Output the (X, Y) coordinate of the center of the cell containing the given text.  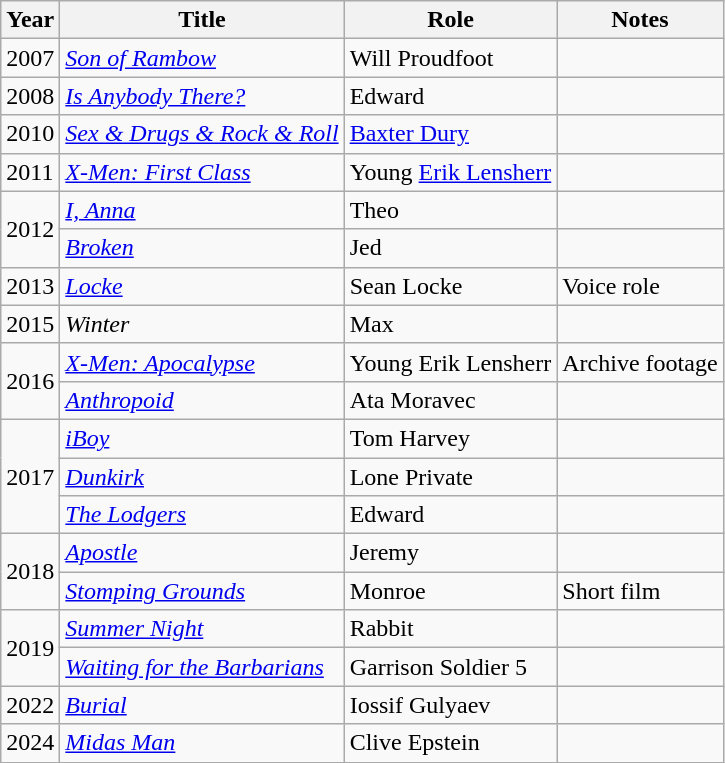
Voice role (640, 286)
Monroe (450, 591)
Baxter Dury (450, 134)
Dunkirk (202, 477)
Jed (450, 248)
Max (450, 324)
Year (30, 20)
The Lodgers (202, 515)
Ata Moravec (450, 400)
Broken (202, 248)
Locke (202, 286)
Winter (202, 324)
Iossif Gulyaev (450, 705)
2007 (30, 58)
2010 (30, 134)
Summer Night (202, 629)
iBoy (202, 438)
Burial (202, 705)
Sex & Drugs & Rock & Roll (202, 134)
Waiting for the Barbarians (202, 667)
2016 (30, 381)
2018 (30, 572)
Title (202, 20)
Apostle (202, 553)
2008 (30, 96)
I, Anna (202, 210)
Clive Epstein (450, 743)
X-Men: Apocalypse (202, 362)
Stomping Grounds (202, 591)
Tom Harvey (450, 438)
2019 (30, 648)
Lone Private (450, 477)
Will Proudfoot (450, 58)
Sean Locke (450, 286)
Son of Rambow (202, 58)
2013 (30, 286)
Is Anybody There? (202, 96)
2012 (30, 229)
Short film (640, 591)
Anthropoid (202, 400)
Notes (640, 20)
Midas Man (202, 743)
2011 (30, 172)
2017 (30, 476)
Role (450, 20)
2022 (30, 705)
2015 (30, 324)
Jeremy (450, 553)
Archive footage (640, 362)
Theo (450, 210)
Rabbit (450, 629)
Garrison Soldier 5 (450, 667)
X-Men: First Class (202, 172)
2024 (30, 743)
